Find where the given text appears and provide that cell's center as [X, Y] coordinate. 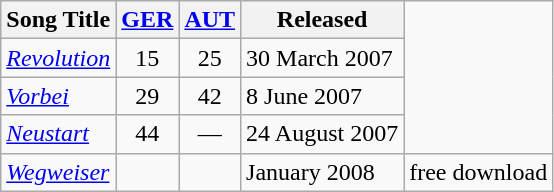
30 March 2007 [322, 58]
8 June 2007 [322, 96]
Revolution [58, 58]
15 [148, 58]
Released [322, 20]
free download [478, 172]
Song Title [58, 20]
GER [148, 20]
AUT [210, 20]
25 [210, 58]
24 August 2007 [322, 134]
29 [148, 96]
January 2008 [322, 172]
— [210, 134]
44 [148, 134]
Vorbei [58, 96]
Wegweiser [58, 172]
Neustart [58, 134]
42 [210, 96]
